From the cell containing the given text, extract its center point as [x, y] coordinate. 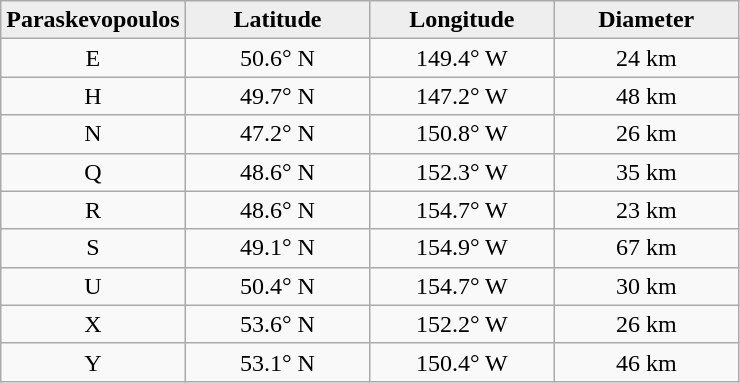
R [93, 210]
S [93, 248]
H [93, 96]
53.1° N [277, 362]
48 km [646, 96]
Y [93, 362]
Latitude [277, 20]
47.2° N [277, 134]
53.6° N [277, 324]
147.2° W [462, 96]
X [93, 324]
23 km [646, 210]
149.4° W [462, 58]
50.6° N [277, 58]
49.1° N [277, 248]
Paraskevopoulos [93, 20]
35 km [646, 172]
U [93, 286]
46 km [646, 362]
30 km [646, 286]
152.3° W [462, 172]
E [93, 58]
150.4° W [462, 362]
Diameter [646, 20]
67 km [646, 248]
49.7° N [277, 96]
152.2° W [462, 324]
N [93, 134]
154.9° W [462, 248]
Q [93, 172]
50.4° N [277, 286]
150.8° W [462, 134]
Longitude [462, 20]
24 km [646, 58]
